Identify which cell holds the provided text, then report its (x, y) central coordinate. 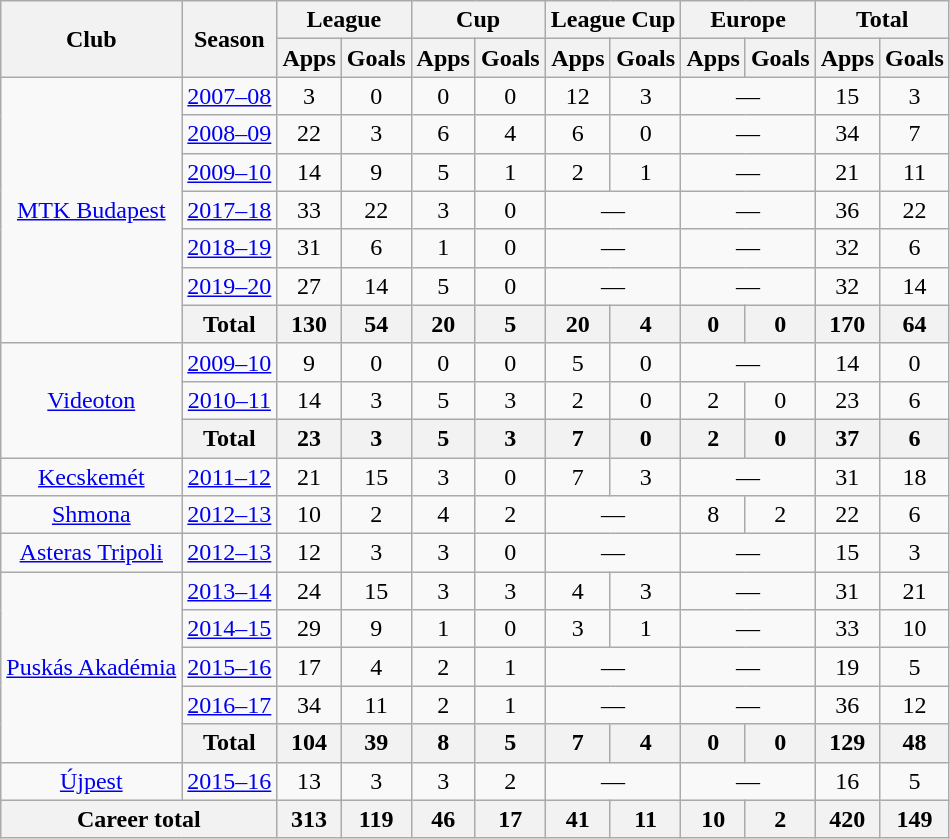
48 (915, 743)
Europe (748, 20)
27 (309, 286)
2011–12 (230, 477)
29 (309, 629)
League (344, 20)
League Cup (613, 20)
420 (847, 819)
16 (847, 781)
170 (847, 324)
2018–19 (230, 248)
Shmona (92, 515)
2016–17 (230, 705)
2008–09 (230, 134)
2010–11 (230, 400)
37 (847, 438)
129 (847, 743)
104 (309, 743)
39 (376, 743)
18 (915, 477)
2014–15 (230, 629)
Kecskemét (92, 477)
130 (309, 324)
149 (915, 819)
54 (376, 324)
2007–08 (230, 96)
2019–20 (230, 286)
Puskás Akadémia (92, 667)
Career total (139, 819)
Club (92, 39)
41 (578, 819)
46 (443, 819)
Season (230, 39)
313 (309, 819)
64 (915, 324)
Videoton (92, 400)
119 (376, 819)
2013–14 (230, 591)
Asteras Tripoli (92, 553)
Cup (478, 20)
19 (847, 667)
Újpest (92, 781)
24 (309, 591)
MTK Budapest (92, 210)
2017–18 (230, 210)
13 (309, 781)
